Return the (x, y) coordinate for the center point of the cell that contains the specified text.  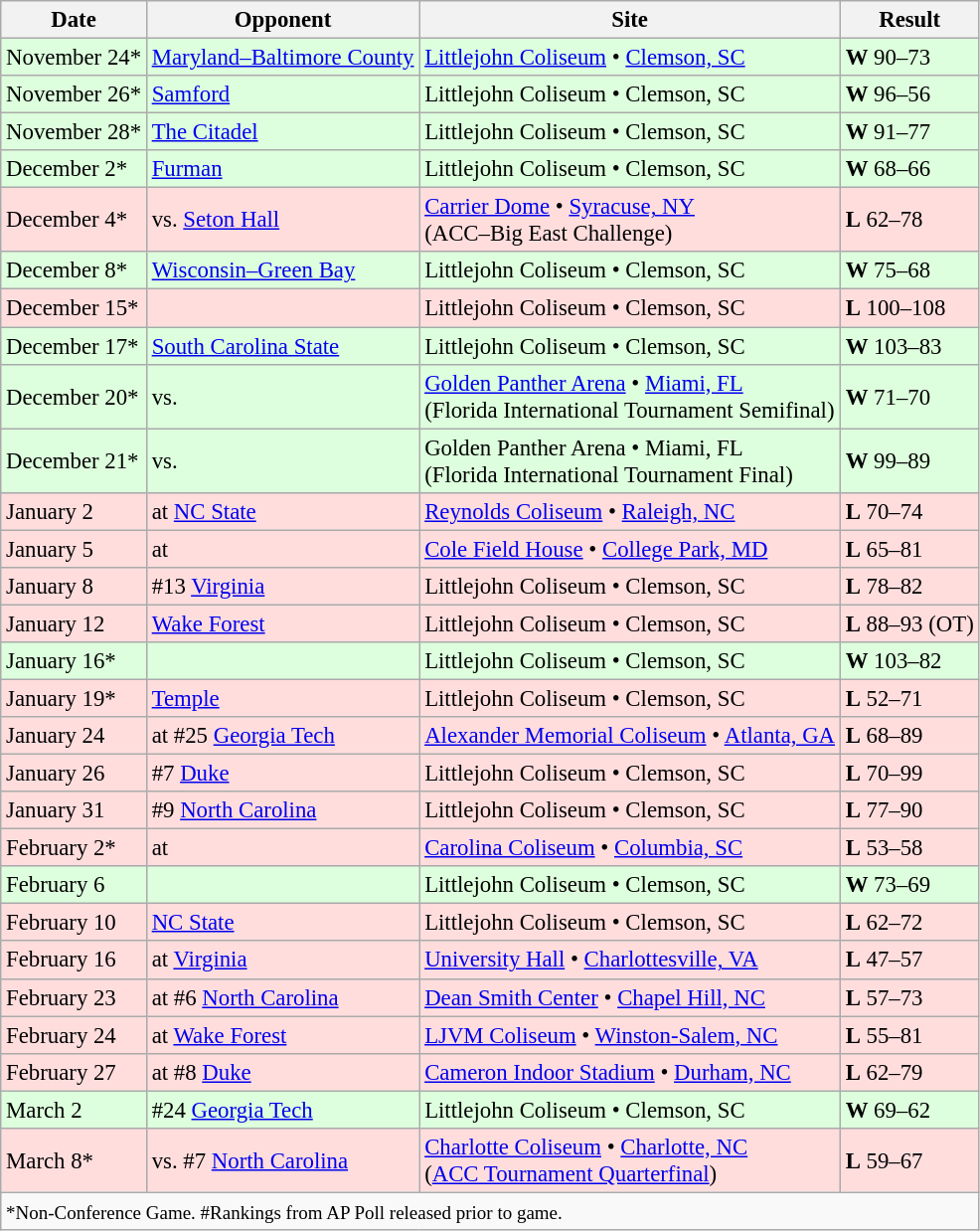
January 8 (74, 587)
L 65–81 (909, 549)
March 2 (74, 1110)
W 96–56 (909, 94)
L 70–99 (909, 774)
February 23 (74, 997)
at #8 Duke (282, 1072)
vs. #7 North Carolina (282, 1161)
Opponent (282, 20)
L 53–58 (909, 848)
Samford (282, 94)
W 73–69 (909, 885)
January 19* (74, 698)
December 20* (74, 396)
at Virginia (282, 961)
W 69–62 (909, 1110)
L 100–108 (909, 308)
Wake Forest (282, 623)
South Carolina State (282, 346)
at Wake Forest (282, 1035)
#13 Virginia (282, 587)
L 77–90 (909, 810)
Cameron Indoor Stadium • Durham, NC (630, 1072)
W 99–89 (909, 461)
vs. Seton Hall (282, 221)
University Hall • Charlottesville, VA (630, 961)
February 24 (74, 1035)
#9 North Carolina (282, 810)
L 62–78 (909, 221)
L 68–89 (909, 736)
W 90–73 (909, 58)
W 91–77 (909, 132)
February 2* (74, 848)
Result (909, 20)
W 71–70 (909, 396)
L 88–93 (OT) (909, 623)
Dean Smith Center • Chapel Hill, NC (630, 997)
Temple (282, 698)
L 62–72 (909, 923)
December 8* (74, 271)
Alexander Memorial Coliseum • Atlanta, GA (630, 736)
Carolina Coliseum • Columbia, SC (630, 848)
January 31 (74, 810)
L 59–67 (909, 1161)
Maryland–Baltimore County (282, 58)
Carrier Dome • Syracuse, NY(ACC–Big East Challenge) (630, 221)
February 16 (74, 961)
W 103–82 (909, 661)
January 2 (74, 511)
L 57–73 (909, 997)
L 55–81 (909, 1035)
January 5 (74, 549)
at #6 North Carolina (282, 997)
L 70–74 (909, 511)
December 4* (74, 221)
February 27 (74, 1072)
at NC State (282, 511)
LJVM Coliseum • Winston-Salem, NC (630, 1035)
Charlotte Coliseum • Charlotte, NC(ACC Tournament Quarterfinal) (630, 1161)
November 26* (74, 94)
L 52–71 (909, 698)
*Non-Conference Game. #Rankings from AP Poll released prior to game. (490, 1211)
W 68–66 (909, 169)
Wisconsin–Green Bay (282, 271)
Golden Panther Arena • Miami, FL(Florida International Tournament Semifinal) (630, 396)
#7 Duke (282, 774)
Reynolds Coliseum • Raleigh, NC (630, 511)
Date (74, 20)
December 15* (74, 308)
December 2* (74, 169)
February 10 (74, 923)
at #25 Georgia Tech (282, 736)
Furman (282, 169)
#24 Georgia Tech (282, 1110)
January 12 (74, 623)
Golden Panther Arena • Miami, FL(Florida International Tournament Final) (630, 461)
January 26 (74, 774)
March 8* (74, 1161)
January 16* (74, 661)
NC State (282, 923)
W 103–83 (909, 346)
January 24 (74, 736)
L 78–82 (909, 587)
December 21* (74, 461)
November 28* (74, 132)
W 75–68 (909, 271)
February 6 (74, 885)
December 17* (74, 346)
L 62–79 (909, 1072)
November 24* (74, 58)
Site (630, 20)
L 47–57 (909, 961)
Cole Field House • College Park, MD (630, 549)
The Citadel (282, 132)
